Output the [x, y] coordinate of the center of the cell containing the given text.  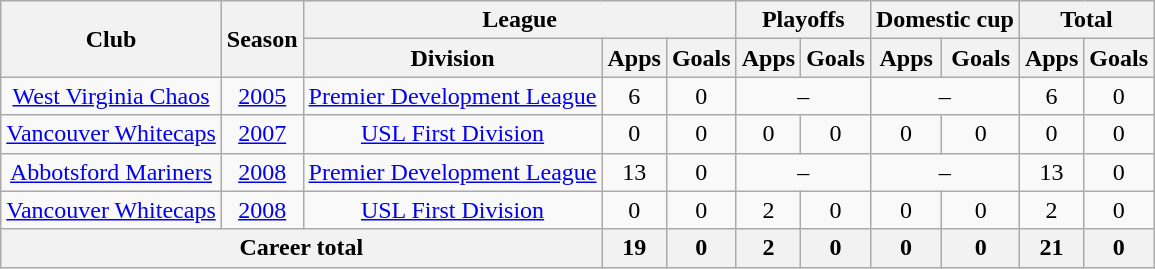
Club [112, 39]
21 [1051, 248]
2005 [262, 96]
Playoffs [803, 20]
Domestic cup [944, 20]
League [520, 20]
West Virginia Chaos [112, 96]
Total [1086, 20]
Division [452, 58]
Season [262, 39]
Career total [302, 248]
2007 [262, 134]
Abbotsford Mariners [112, 172]
19 [634, 248]
